Scan for the cell matching the given text and deliver its [x, y] coordinate at center. 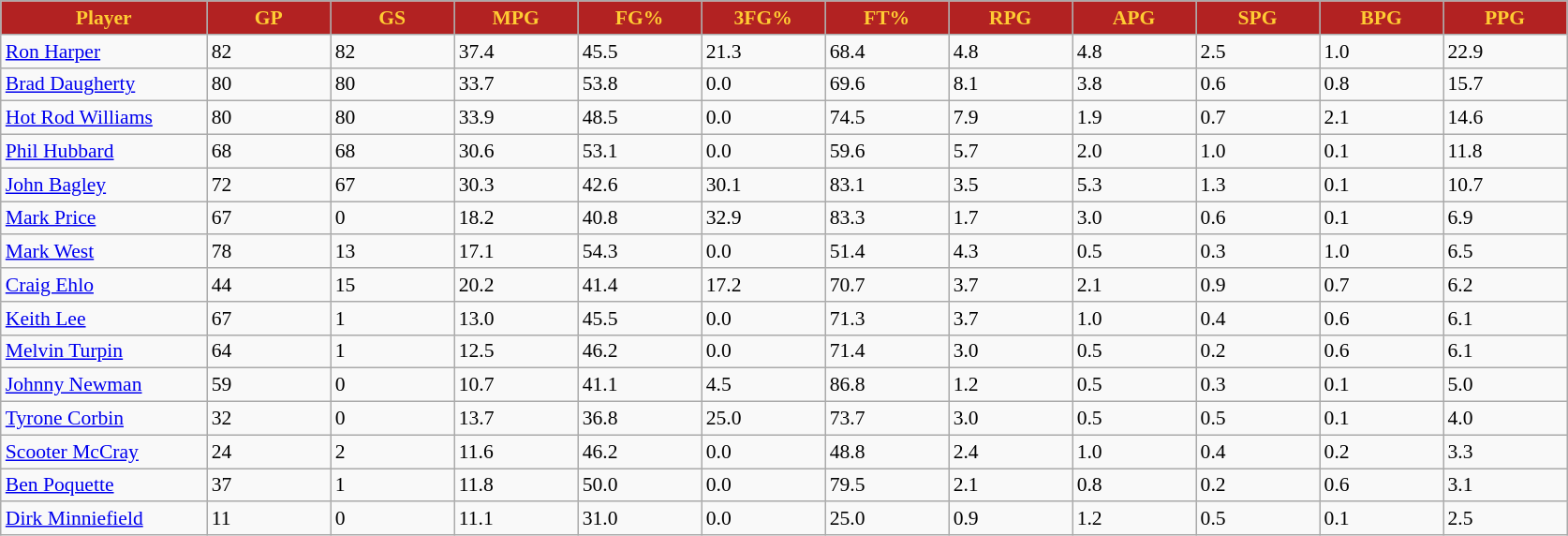
6.5 [1504, 252]
53.1 [640, 152]
PPG [1504, 18]
Hot Rod Williams [104, 118]
50.0 [640, 485]
18.2 [516, 218]
40.8 [640, 218]
1.3 [1258, 185]
11.6 [516, 452]
5.7 [1011, 152]
Dirk Minniefield [104, 519]
5.0 [1504, 385]
3.8 [1134, 84]
1.9 [1134, 118]
BPG [1382, 18]
GS [392, 18]
3.5 [1011, 185]
4.5 [763, 385]
Scooter McCray [104, 452]
59.6 [887, 152]
3FG% [763, 18]
14.6 [1504, 118]
SPG [1258, 18]
72 [269, 185]
68.4 [887, 52]
4.3 [1011, 252]
APG [1134, 18]
6.9 [1504, 218]
Melvin Turpin [104, 351]
FT% [887, 18]
54.3 [640, 252]
36.8 [640, 419]
3.1 [1504, 485]
48.5 [640, 118]
17.1 [516, 252]
83.1 [887, 185]
41.4 [640, 285]
MPG [516, 18]
69.6 [887, 84]
RPG [1011, 18]
41.1 [640, 385]
70.7 [887, 285]
Ron Harper [104, 52]
6.2 [1504, 285]
37 [269, 485]
Brad Daugherty [104, 84]
11.1 [516, 519]
51.4 [887, 252]
83.3 [887, 218]
Craig Ehlo [104, 285]
2 [392, 452]
17.2 [763, 285]
53.8 [640, 84]
Ben Poquette [104, 485]
Mark West [104, 252]
John Bagley [104, 185]
13 [392, 252]
44 [269, 285]
48.8 [887, 452]
20.2 [516, 285]
71.3 [887, 319]
3.3 [1504, 452]
64 [269, 351]
GP [269, 18]
Tyrone Corbin [104, 419]
30.1 [763, 185]
86.8 [887, 385]
Johnny Newman [104, 385]
30.6 [516, 152]
12.5 [516, 351]
37.4 [516, 52]
22.9 [1504, 52]
59 [269, 385]
33.7 [516, 84]
5.3 [1134, 185]
2.4 [1011, 452]
32.9 [763, 218]
Phil Hubbard [104, 152]
FG% [640, 18]
11 [269, 519]
24 [269, 452]
15.7 [1504, 84]
2.0 [1134, 152]
71.4 [887, 351]
8.1 [1011, 84]
13.7 [516, 419]
73.7 [887, 419]
42.6 [640, 185]
78 [269, 252]
4.0 [1504, 419]
21.3 [763, 52]
13.0 [516, 319]
7.9 [1011, 118]
1.7 [1011, 218]
31.0 [640, 519]
Mark Price [104, 218]
33.9 [516, 118]
79.5 [887, 485]
32 [269, 419]
15 [392, 285]
Player [104, 18]
74.5 [887, 118]
30.3 [516, 185]
Keith Lee [104, 319]
